Scan for the cell matching the given text and deliver its [X, Y] coordinate at center. 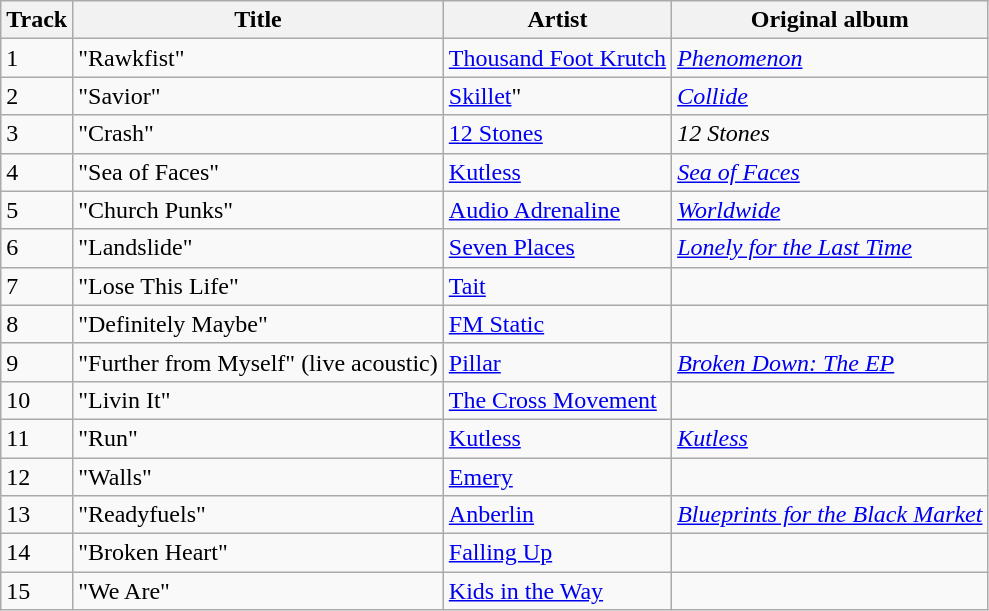
11 [37, 438]
"Rawkfist" [258, 58]
10 [37, 400]
Sea of Faces [830, 172]
"Livin It" [258, 400]
Track [37, 20]
Skillet" [557, 96]
"Run" [258, 438]
13 [37, 515]
6 [37, 248]
Audio Adrenaline [557, 210]
Thousand Foot Krutch [557, 58]
Lonely for the Last Time [830, 248]
"Savior" [258, 96]
"Definitely Maybe" [258, 324]
Artist [557, 20]
"Landslide" [258, 248]
"Crash" [258, 134]
5 [37, 210]
"We Are" [258, 591]
"Broken Heart" [258, 553]
"Walls" [258, 477]
Collide [830, 96]
2 [37, 96]
12 [37, 477]
"Readyfuels" [258, 515]
4 [37, 172]
15 [37, 591]
"Further from Myself" (live acoustic) [258, 362]
Original album [830, 20]
14 [37, 553]
Seven Places [557, 248]
Kids in the Way [557, 591]
Falling Up [557, 553]
Emery [557, 477]
Pillar [557, 362]
1 [37, 58]
8 [37, 324]
9 [37, 362]
Worldwide [830, 210]
"Lose This Life" [258, 286]
FM Static [557, 324]
The Cross Movement [557, 400]
Blueprints for the Black Market [830, 515]
Title [258, 20]
Broken Down: The EP [830, 362]
"Church Punks" [258, 210]
3 [37, 134]
"Sea of Faces" [258, 172]
Tait [557, 286]
Phenomenon [830, 58]
7 [37, 286]
Anberlin [557, 515]
